Output the [X, Y] coordinate of the center of the cell containing the given text.  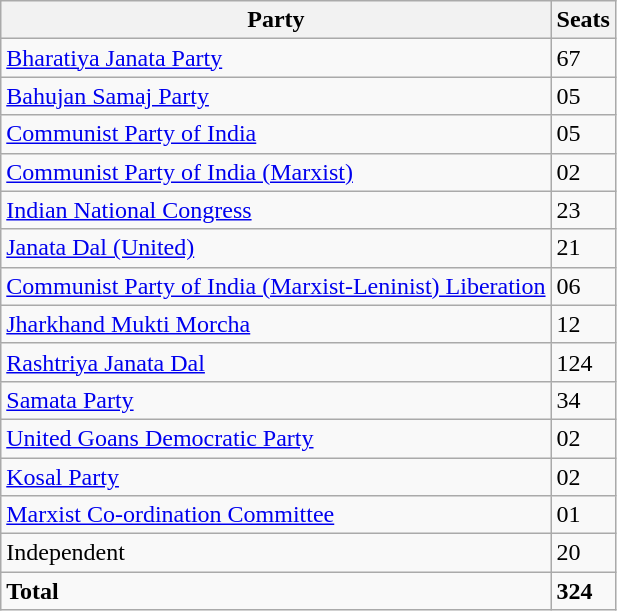
124 [583, 362]
Rashtriya Janata Dal [276, 362]
12 [583, 324]
Communist Party of India (Marxist) [276, 172]
34 [583, 400]
67 [583, 58]
Communist Party of India [276, 134]
23 [583, 210]
Marxist Co-ordination Committee [276, 515]
Samata Party [276, 400]
324 [583, 591]
20 [583, 553]
Kosal Party [276, 477]
Jharkhand Mukti Morcha [276, 324]
Total [276, 591]
Seats [583, 20]
01 [583, 515]
Bharatiya Janata Party [276, 58]
06 [583, 286]
United Goans Democratic Party [276, 438]
Party [276, 20]
Janata Dal (United) [276, 248]
21 [583, 248]
Communist Party of India (Marxist-Leninist) Liberation [276, 286]
Bahujan Samaj Party [276, 96]
Independent [276, 553]
Indian National Congress [276, 210]
